Pinpoint the cell where the given text exists, returning its (X, Y) midpoint coordinate. 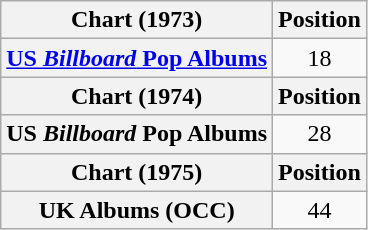
Chart (1974) (137, 96)
UK Albums (OCC) (137, 210)
28 (320, 134)
18 (320, 58)
Chart (1975) (137, 172)
Chart (1973) (137, 20)
44 (320, 210)
